Return the (x, y) coordinate for the center point of the cell that contains the specified text.  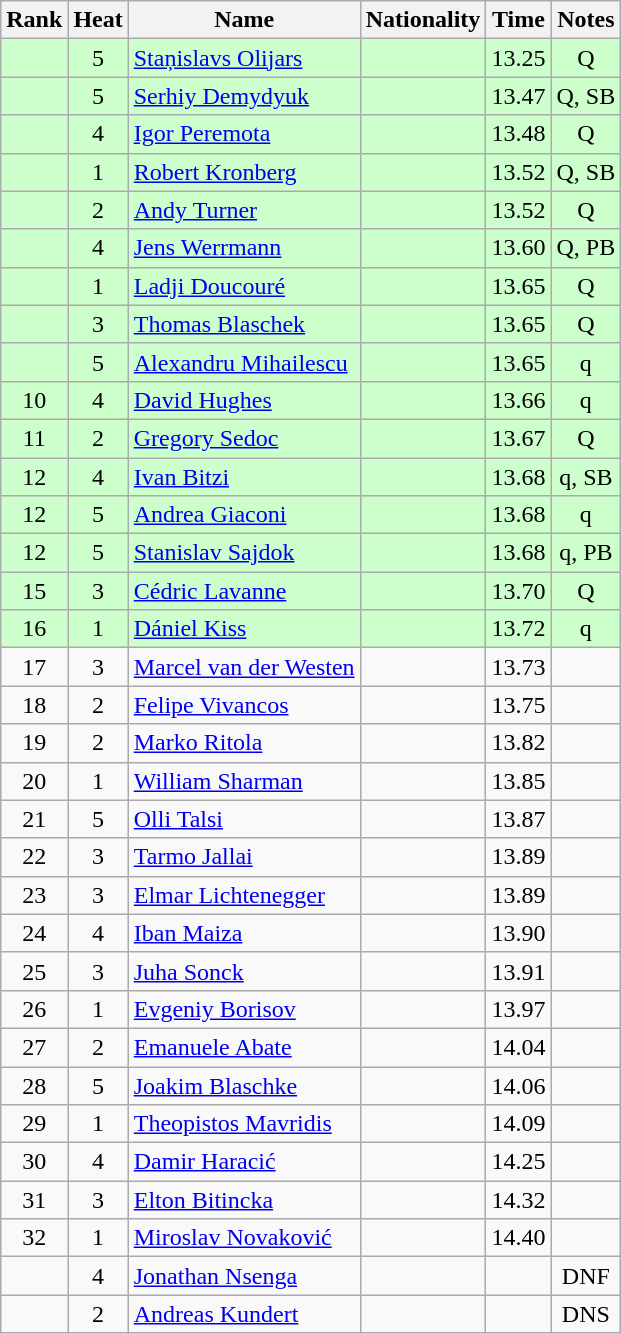
18 (34, 705)
Andrea Giaconi (244, 515)
14.04 (518, 1047)
William Sharman (244, 781)
Name (244, 20)
31 (34, 1200)
28 (34, 1085)
Emanuele Abate (244, 1047)
13.87 (518, 819)
13.47 (518, 96)
13.73 (518, 667)
Olli Talsi (244, 819)
Elmar Lichtenegger (244, 895)
DNS (586, 1314)
Felipe Vivancos (244, 705)
Ivan Bitzi (244, 477)
Staņislavs Olijars (244, 58)
22 (34, 857)
Robert Kronberg (244, 172)
14.40 (518, 1238)
13.66 (518, 400)
24 (34, 933)
Miroslav Novaković (244, 1238)
26 (34, 1009)
Joakim Blaschke (244, 1085)
14.09 (518, 1124)
13.75 (518, 705)
Evgeniy Borisov (244, 1009)
Thomas Blaschek (244, 324)
21 (34, 819)
13.70 (518, 591)
13.82 (518, 743)
Time (518, 20)
20 (34, 781)
Q, PB (586, 248)
Elton Bitincka (244, 1200)
Gregory Sedoc (244, 438)
11 (34, 438)
13.90 (518, 933)
Damir Haracić (244, 1162)
15 (34, 591)
Andy Turner (244, 210)
Marko Ritola (244, 743)
Rank (34, 20)
Nationality (423, 20)
13.91 (518, 971)
13.72 (518, 629)
10 (34, 400)
13.25 (518, 58)
Jonathan Nsenga (244, 1276)
Dániel Kiss (244, 629)
q, SB (586, 477)
Iban Maiza (244, 933)
25 (34, 971)
Cédric Lavanne (244, 591)
Serhiy Demydyuk (244, 96)
29 (34, 1124)
14.06 (518, 1085)
Ladji Doucouré (244, 286)
27 (34, 1047)
Andreas Kundert (244, 1314)
q, PB (586, 553)
14.25 (518, 1162)
13.60 (518, 248)
Juha Sonck (244, 971)
Igor Peremota (244, 134)
Theopistos Mavridis (244, 1124)
Heat (98, 20)
Marcel van der Westen (244, 667)
Jens Werrmann (244, 248)
Tarmo Jallai (244, 857)
13.48 (518, 134)
30 (34, 1162)
23 (34, 895)
32 (34, 1238)
19 (34, 743)
13.67 (518, 438)
13.85 (518, 781)
Notes (586, 20)
13.97 (518, 1009)
17 (34, 667)
DNF (586, 1276)
Stanislav Sajdok (244, 553)
16 (34, 629)
David Hughes (244, 400)
Alexandru Mihailescu (244, 362)
14.32 (518, 1200)
